Pinpoint the cell where the given text exists, returning its (X, Y) midpoint coordinate. 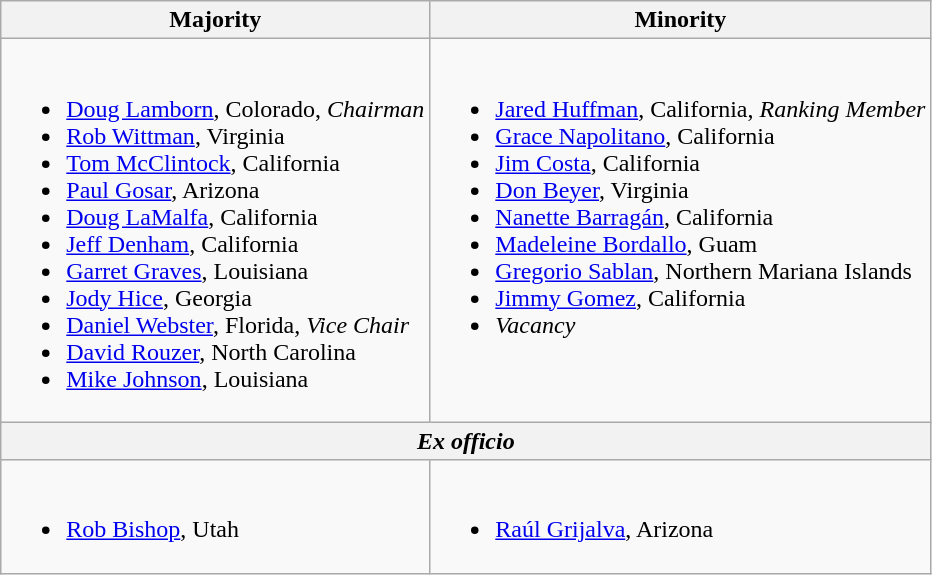
Raúl Grijalva, Arizona (680, 516)
Ex officio (466, 441)
Rob Bishop, Utah (216, 516)
Minority (680, 20)
Majority (216, 20)
